From the cell containing the given text, extract its center point as [X, Y] coordinate. 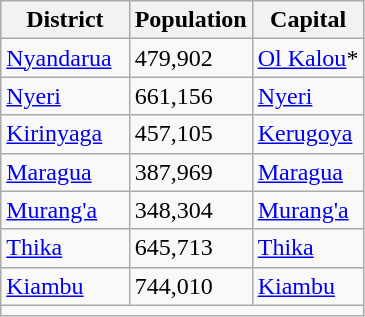
Population [190, 20]
457,105 [190, 134]
Capital [308, 20]
387,969 [190, 172]
Nyandarua [65, 58]
District [65, 20]
645,713 [190, 248]
Ol Kalou* [308, 58]
Kirinyaga [65, 134]
479,902 [190, 58]
744,010 [190, 286]
348,304 [190, 210]
661,156 [190, 96]
Kerugoya [308, 134]
